Search for the cell housing the specified text and yield its [X, Y] center coordinate. 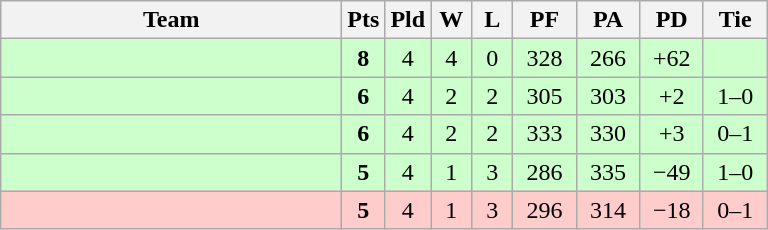
+3 [672, 134]
PD [672, 20]
296 [545, 210]
L [492, 20]
0 [492, 58]
−49 [672, 172]
305 [545, 96]
328 [545, 58]
8 [364, 58]
335 [608, 172]
266 [608, 58]
Pts [364, 20]
314 [608, 210]
+2 [672, 96]
PA [608, 20]
Team [172, 20]
286 [545, 172]
Pld [408, 20]
330 [608, 134]
333 [545, 134]
W [452, 20]
+62 [672, 58]
Tie [735, 20]
PF [545, 20]
303 [608, 96]
−18 [672, 210]
